Determine the [X, Y] coordinate at the center of the cell enclosing the given text.  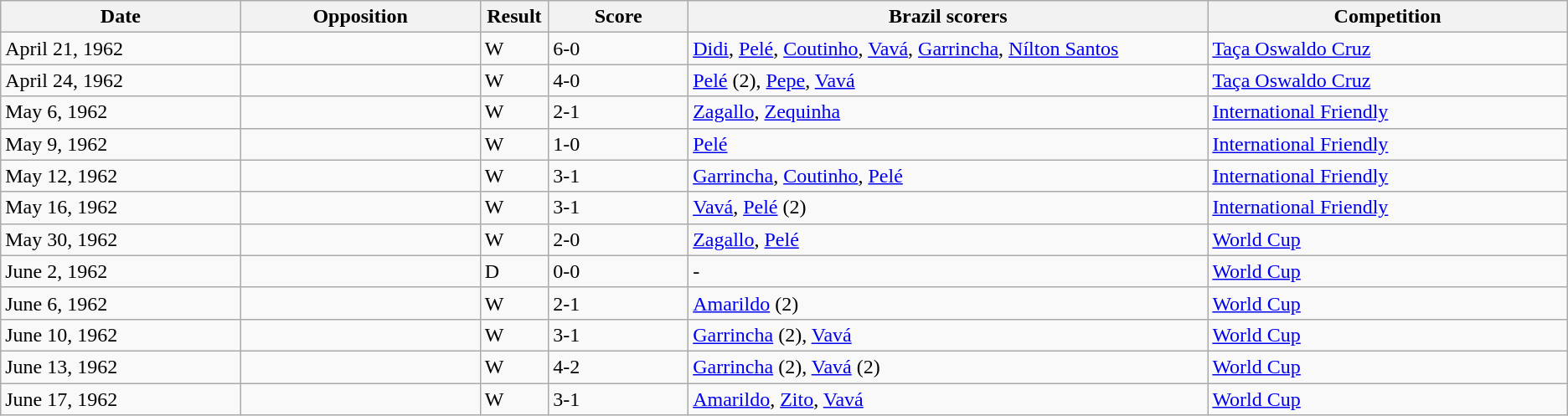
Date [121, 17]
Zagallo, Zequinha [948, 112]
June 17, 1962 [121, 399]
May 9, 1962 [121, 144]
June 13, 1962 [121, 367]
April 21, 1962 [121, 49]
4-0 [618, 80]
4-2 [618, 367]
Pelé (2), Pepe, Vavá [948, 80]
0-0 [618, 271]
Garrincha (2), Vavá [948, 335]
Garrincha (2), Vavá (2) [948, 367]
Score [618, 17]
Garrincha, Coutinho, Pelé [948, 176]
Zagallo, Pelé [948, 239]
Brazil scorers [948, 17]
Result [514, 17]
June 10, 1962 [121, 335]
Opposition [360, 17]
2-0 [618, 239]
May 6, 1962 [121, 112]
May 16, 1962 [121, 208]
April 24, 1962 [121, 80]
June 6, 1962 [121, 303]
Amarildo, Zito, Vavá [948, 399]
Amarildo (2) [948, 303]
D [514, 271]
1-0 [618, 144]
- [948, 271]
May 12, 1962 [121, 176]
Vavá, Pelé (2) [948, 208]
Competition [1387, 17]
Didi, Pelé, Coutinho, Vavá, Garrincha, Nílton Santos [948, 49]
May 30, 1962 [121, 239]
June 2, 1962 [121, 271]
6-0 [618, 49]
Pelé [948, 144]
